Find where the given text appears and provide that cell's center as [X, Y] coordinate. 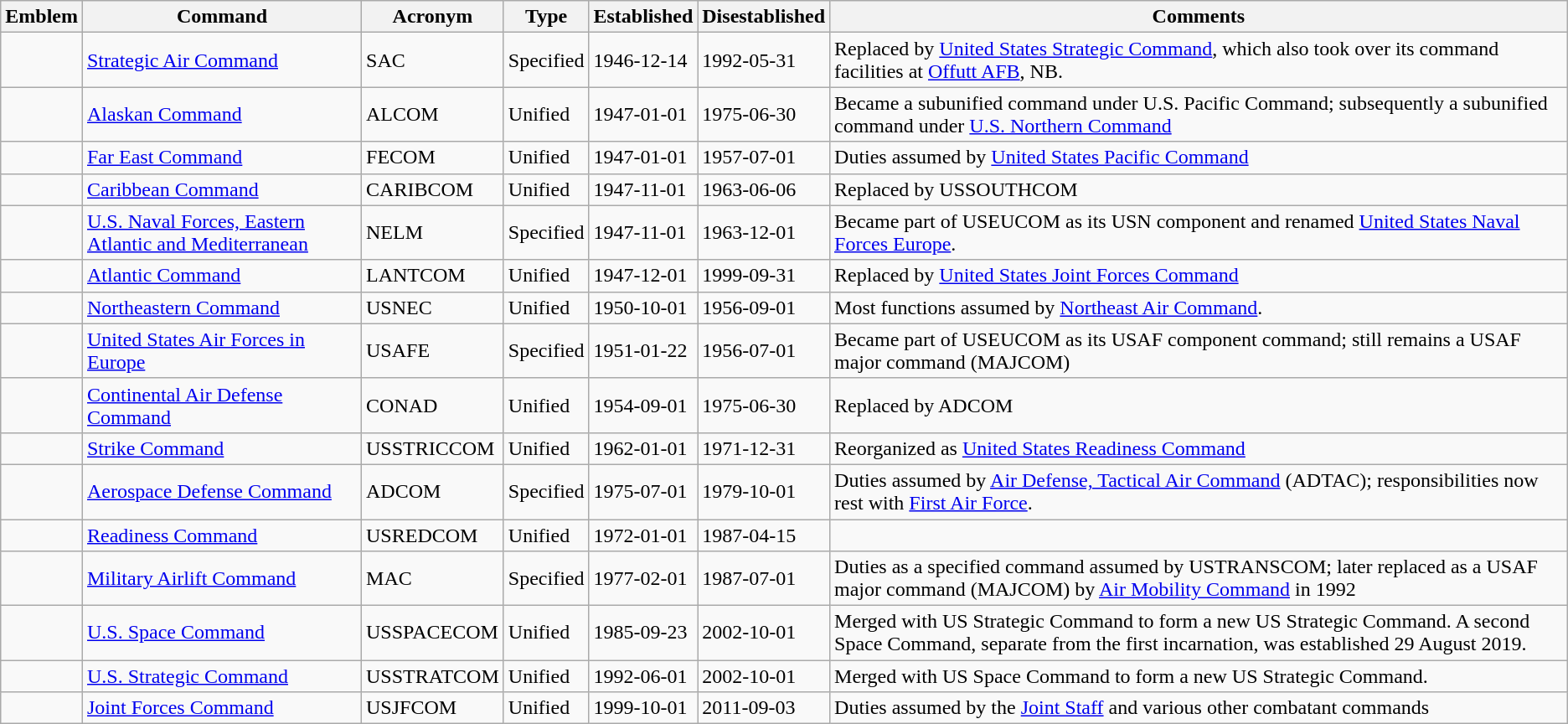
1963-12-01 [764, 233]
1977-02-01 [643, 578]
1992-05-31 [764, 60]
Northeastern Command [221, 308]
1987-07-01 [764, 578]
Acronym [433, 17]
Emblem [42, 17]
Joint Forces Command [221, 708]
1971-12-31 [764, 448]
USSTRICCOM [433, 448]
USSTRATCOM [433, 676]
U.S. Naval Forces, Eastern Atlantic and Mediterranean [221, 233]
Duties assumed by United States Pacific Command [1199, 158]
1951-01-22 [643, 350]
USREDCOM [433, 535]
1947-12-01 [643, 276]
Type [546, 17]
1963-06-06 [764, 189]
1957-07-01 [764, 158]
USNEC [433, 308]
United States Air Forces in Europe [221, 350]
2011-09-03 [764, 708]
MAC [433, 578]
Aerospace Defense Command [221, 491]
Comments [1199, 17]
Most functions assumed by Northeast Air Command. [1199, 308]
Readiness Command [221, 535]
FECOM [433, 158]
Military Airlift Command [221, 578]
Far East Command [221, 158]
1999-10-01 [643, 708]
Duties assumed by the Joint Staff and various other combatant commands [1199, 708]
ADCOM [433, 491]
Command [221, 17]
1954-09-01 [643, 406]
LANTCOM [433, 276]
USAFE [433, 350]
1956-09-01 [764, 308]
Reorganized as United States Readiness Command [1199, 448]
U.S. Space Command [221, 633]
NELM [433, 233]
Replaced by USSOUTHCOM [1199, 189]
Duties as a specified command assumed by USTRANSCOM; later replaced as a USAF major command (MAJCOM) by Air Mobility Command in 1992 [1199, 578]
Strategic Air Command [221, 60]
CONAD [433, 406]
USJFCOM [433, 708]
CARIBCOM [433, 189]
1992-06-01 [643, 676]
U.S. Strategic Command [221, 676]
Continental Air Defense Command [221, 406]
1985-09-23 [643, 633]
Became part of USEUCOM as its USAF component command; still remains a USAF major command (MAJCOM) [1199, 350]
1987-04-15 [764, 535]
Caribbean Command [221, 189]
Merged with US Space Command to form a new US Strategic Command. [1199, 676]
Alaskan Command [221, 114]
1950-10-01 [643, 308]
Duties assumed by Air Defense, Tactical Air Command (ADTAC); responsibilities now rest with First Air Force. [1199, 491]
Became a subunified command under U.S. Pacific Command; subsequently a subunified command under U.S. Northern Command [1199, 114]
Strike Command [221, 448]
SAC [433, 60]
Replaced by United States Strategic Command, which also took over its command facilities at Offutt AFB, NB. [1199, 60]
Replaced by United States Joint Forces Command [1199, 276]
1946-12-14 [643, 60]
Atlantic Command [221, 276]
Disestablished [764, 17]
1975-07-01 [643, 491]
1956-07-01 [764, 350]
1962-01-01 [643, 448]
Became part of USEUCOM as its USN component and renamed United States Naval Forces Europe. [1199, 233]
1979-10-01 [764, 491]
1999-09-31 [764, 276]
Replaced by ADCOM [1199, 406]
Established [643, 17]
ALCOM [433, 114]
USSPACECOM [433, 633]
1972-01-01 [643, 535]
